Detect which cell encompasses the target text, then output its (X, Y) center coordinate. 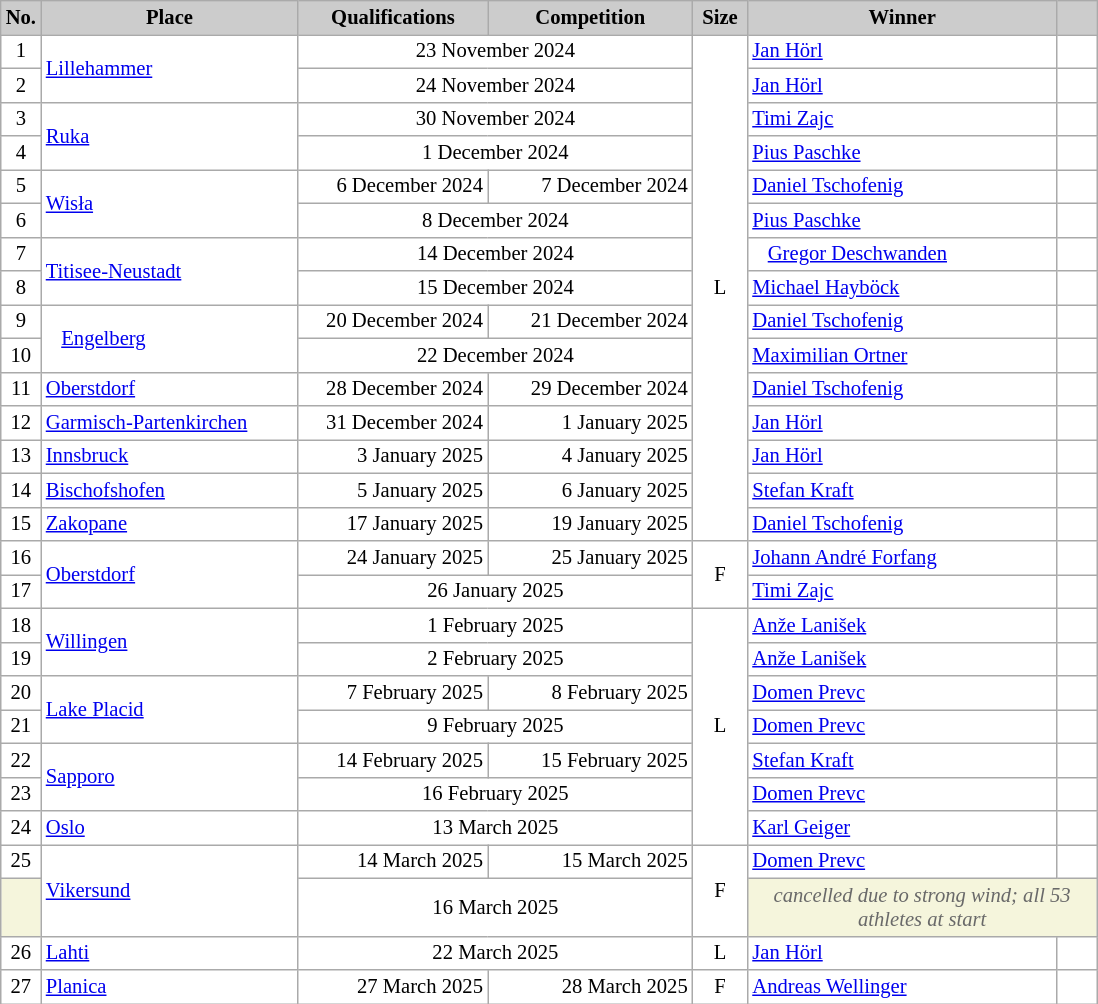
Bischofshofen (170, 490)
1 December 2024 (495, 153)
3 January 2025 (393, 456)
8 (21, 287)
7 December 2024 (590, 186)
13 (21, 456)
9 (21, 321)
8 February 2025 (590, 693)
22 (21, 760)
1 January 2025 (590, 423)
Planica (170, 987)
Vikersund (170, 890)
15 (21, 524)
23 (21, 794)
Lahti (170, 953)
27 (21, 987)
Karl Geiger (902, 827)
22 December 2024 (495, 355)
1 (21, 51)
16 (21, 557)
Wisła (170, 203)
No. (21, 17)
20 December 2024 (393, 321)
3 (21, 119)
19 (21, 659)
24 January 2025 (393, 557)
20 (21, 693)
Michael Hayböck (902, 287)
Sapporo (170, 777)
Oslo (170, 827)
15 March 2025 (590, 861)
16 February 2025 (495, 794)
15 February 2025 (590, 760)
2 (21, 85)
25 January 2025 (590, 557)
7 February 2025 (393, 693)
30 November 2024 (495, 119)
2 February 2025 (495, 659)
11 (21, 389)
17 January 2025 (393, 524)
Johann André Forfang (902, 557)
29 December 2024 (590, 389)
6 January 2025 (590, 490)
27 March 2025 (393, 987)
14 February 2025 (393, 760)
Qualifications (393, 17)
21 (21, 726)
Competition (590, 17)
Winner (902, 17)
Maximilian Ortner (902, 355)
17 (21, 591)
Lillehammer (170, 68)
9 February 2025 (495, 726)
21 December 2024 (590, 321)
16 March 2025 (495, 907)
8 December 2024 (495, 220)
Place (170, 17)
24 November 2024 (495, 85)
1 February 2025 (495, 625)
cancelled due to strong wind; all 53 athletes at start (922, 907)
5 January 2025 (393, 490)
28 December 2024 (393, 389)
24 (21, 827)
5 (21, 186)
Innsbruck (170, 456)
28 March 2025 (590, 987)
4 (21, 153)
19 January 2025 (590, 524)
6 December 2024 (393, 186)
Andreas Wellinger (902, 987)
4 January 2025 (590, 456)
Zakopane (170, 524)
31 December 2024 (393, 423)
Lake Placid (170, 710)
23 November 2024 (495, 51)
Garmisch-Partenkirchen (170, 423)
Gregor Deschwanden (902, 254)
14 March 2025 (393, 861)
18 (21, 625)
26 January 2025 (495, 591)
Titisee-Neustadt (170, 271)
14 (21, 490)
7 (21, 254)
26 (21, 953)
Willingen (170, 642)
14 December 2024 (495, 254)
Size (720, 17)
6 (21, 220)
Engelberg (170, 338)
25 (21, 861)
Ruka (170, 136)
15 December 2024 (495, 287)
10 (21, 355)
13 March 2025 (495, 827)
22 March 2025 (495, 953)
12 (21, 423)
